Pinpoint the cell where the given text exists, returning its (x, y) midpoint coordinate. 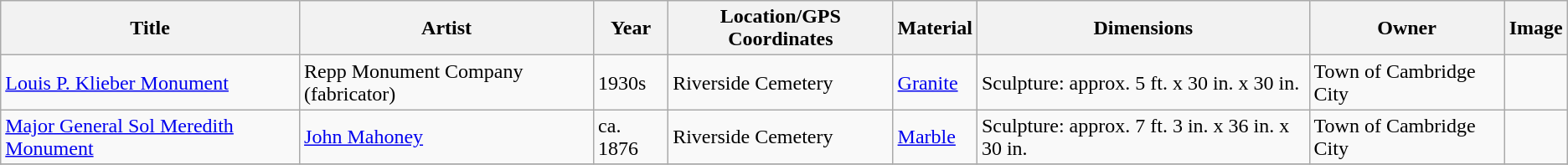
Image (1536, 28)
Dimensions (1142, 28)
Marble (935, 137)
Repp Monument Company (fabricator) (447, 82)
Sculpture: approx. 5 ft. x 30 in. x 30 in. (1142, 82)
Material (935, 28)
Sculpture: approx. 7 ft. 3 in. x 36 in. x 30 in. (1142, 137)
1930s (632, 82)
Artist (447, 28)
ca. 1876 (632, 137)
Location/GPS Coordinates (781, 28)
Louis P. Klieber Monument (151, 82)
Title (151, 28)
Year (632, 28)
Granite (935, 82)
John Mahoney (447, 137)
Major General Sol Meredith Monument (151, 137)
Owner (1407, 28)
